Pinpoint the cell where the given text exists, returning its (X, Y) midpoint coordinate. 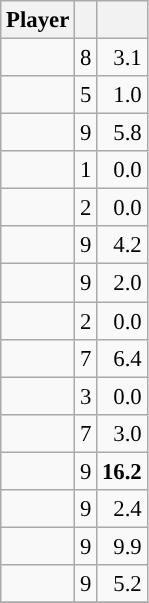
5 (86, 95)
4.2 (122, 245)
2.4 (122, 509)
5.8 (122, 133)
2.0 (122, 283)
3 (86, 396)
9.9 (122, 546)
5.2 (122, 584)
8 (86, 58)
1 (86, 170)
3.0 (122, 433)
16.2 (122, 471)
3.1 (122, 58)
Player (38, 20)
1.0 (122, 95)
6.4 (122, 358)
